Return the [X, Y] coordinate for the center point of the cell that contains the specified text.  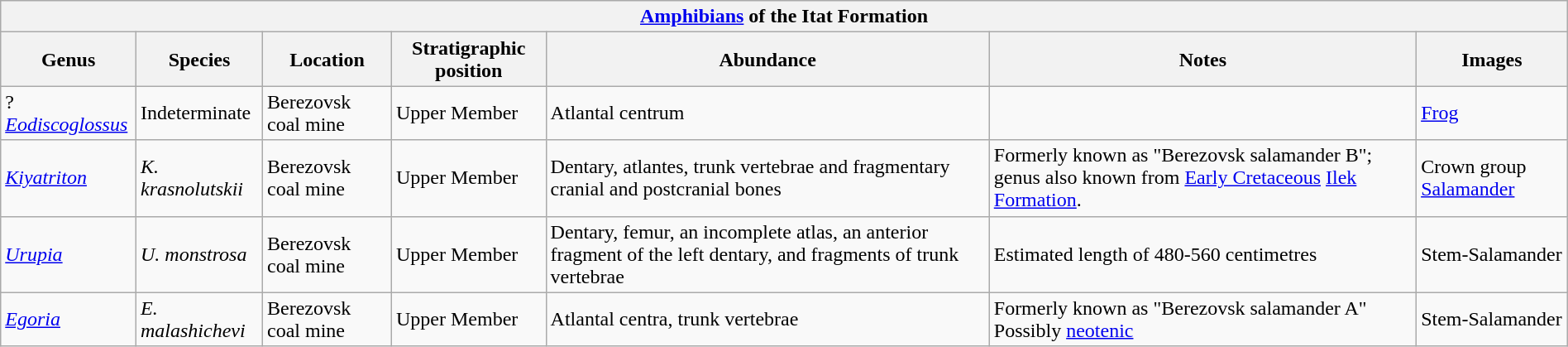
Egoria [69, 320]
Stratigraphic position [470, 60]
Dentary, femur, an incomplete atlas, an anterior fragment of the left dentary, and fragments of trunk vertebrae [767, 254]
Species [198, 60]
K. krasnolutskii [198, 178]
U. monstrosa [198, 254]
Abundance [767, 60]
Estimated length of 480-560 centimetres [1202, 254]
E. malashichevi [198, 320]
Formerly known as "Berezovsk salamander B"; genus also known from Early Cretaceous Ilek Formation. [1202, 178]
Dentary, atlantes, trunk vertebrae and fragmentary cranial and postcranial bones [767, 178]
Formerly known as "Berezovsk salamander A" Possibly neotenic [1202, 320]
Crown group Salamander [1492, 178]
Amphibians of the Itat Formation [784, 17]
?Eodiscoglossus [69, 113]
Notes [1202, 60]
Urupia [69, 254]
Frog [1492, 113]
Genus [69, 60]
Atlantal centra, trunk vertebrae [767, 320]
Indeterminate [198, 113]
Location [327, 60]
Images [1492, 60]
Atlantal centrum [767, 113]
Kiyatriton [69, 178]
